Output the (x, y) coordinate of the center of the cell containing the given text.  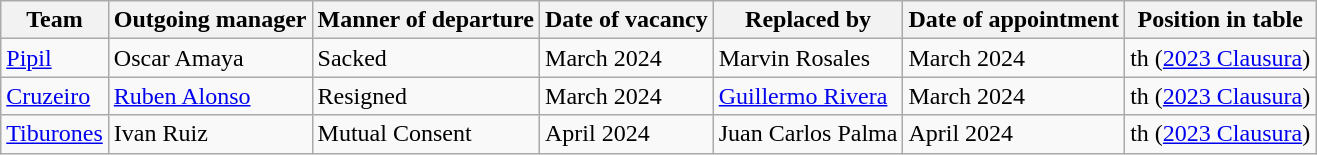
Ruben Alonso (210, 96)
Mutual Consent (426, 134)
Pipil (55, 58)
Marvin Rosales (808, 58)
Manner of departure (426, 20)
Resigned (426, 96)
Cruzeiro (55, 96)
Tiburones (55, 134)
Date of appointment (1014, 20)
Juan Carlos Palma (808, 134)
Sacked (426, 58)
Team (55, 20)
Replaced by (808, 20)
Guillermo Rivera (808, 96)
Position in table (1220, 20)
Outgoing manager (210, 20)
Date of vacancy (627, 20)
Ivan Ruiz (210, 134)
Oscar Amaya (210, 58)
